Identify which cell holds the provided text, then report its [x, y] central coordinate. 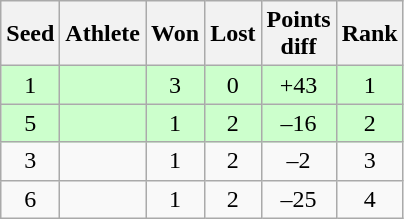
Lost [233, 34]
Pointsdiff [298, 34]
4 [370, 199]
Athlete [103, 34]
–16 [298, 123]
0 [233, 85]
5 [30, 123]
Won [176, 34]
Seed [30, 34]
–2 [298, 161]
+43 [298, 85]
–25 [298, 199]
Rank [370, 34]
6 [30, 199]
